Search for the cell housing the specified text and yield its (X, Y) center coordinate. 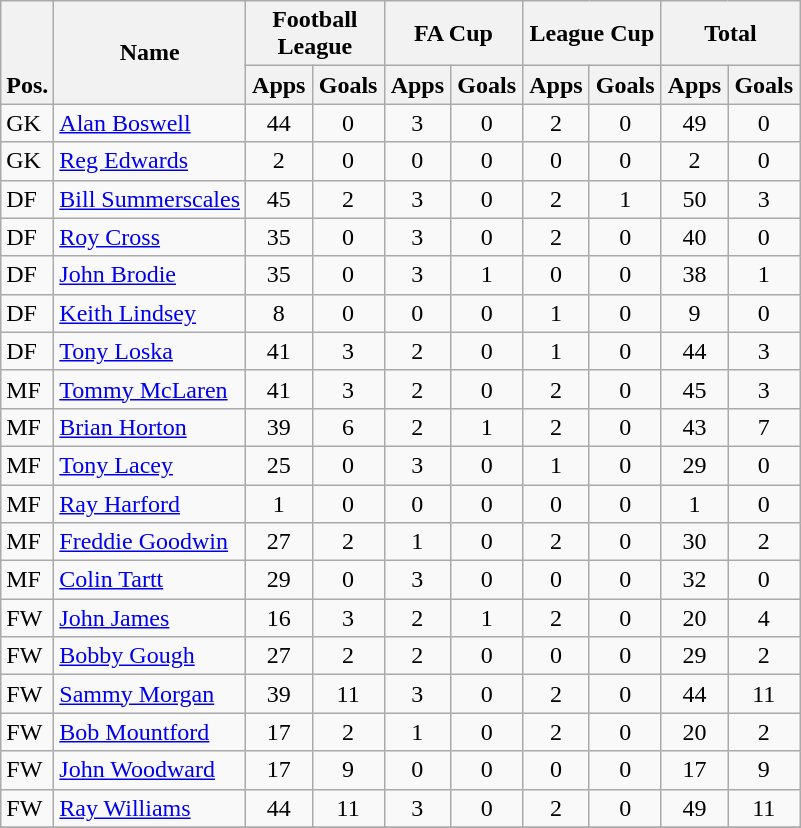
Football League (316, 34)
Total (730, 34)
Reg Edwards (150, 161)
Name (150, 52)
25 (280, 465)
Alan Boswell (150, 123)
43 (694, 427)
Tony Loska (150, 351)
4 (764, 618)
Tony Lacey (150, 465)
30 (694, 542)
League Cup (592, 34)
Colin Tartt (150, 580)
Sammy Morgan (150, 694)
Ray Harford (150, 503)
40 (694, 237)
Bill Summerscales (150, 199)
Tommy McLaren (150, 389)
FA Cup (454, 34)
32 (694, 580)
Freddie Goodwin (150, 542)
38 (694, 275)
Brian Horton (150, 427)
Bobby Gough (150, 656)
Pos. (28, 52)
6 (348, 427)
John Woodward (150, 770)
Ray Williams (150, 808)
50 (694, 199)
8 (280, 313)
John James (150, 618)
Bob Mountford (150, 732)
16 (280, 618)
John Brodie (150, 275)
Roy Cross (150, 237)
Keith Lindsey (150, 313)
7 (764, 427)
